Extract the [x, y] coordinate from the center of the cell holding the provided text.  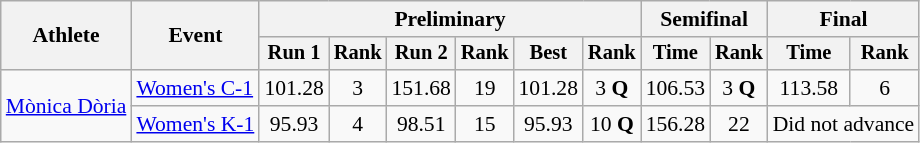
Did not advance [844, 124]
10 Q [612, 124]
Run 2 [420, 54]
Athlete [66, 36]
15 [485, 124]
Women's C-1 [195, 88]
Best [548, 54]
Final [844, 19]
106.53 [676, 88]
151.68 [420, 88]
Semifinal [704, 19]
4 [358, 124]
Event [195, 36]
113.58 [809, 88]
Mònica Dòria [66, 106]
3 [358, 88]
6 [884, 88]
156.28 [676, 124]
19 [485, 88]
98.51 [420, 124]
22 [739, 124]
Women's K-1 [195, 124]
Run 1 [294, 54]
Preliminary [450, 19]
